Identify which cell holds the provided text, then report its [X, Y] central coordinate. 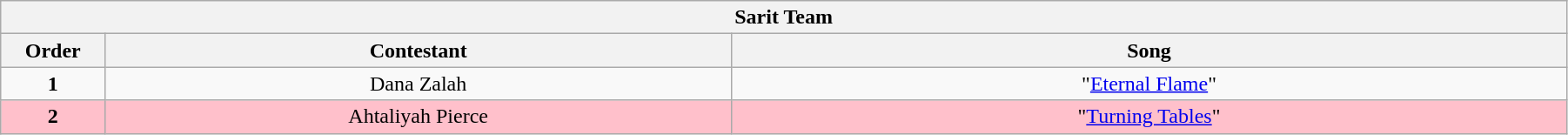
2 [53, 117]
Sarit Team [784, 17]
Dana Zalah [419, 84]
Ahtaliyah Pierce [419, 117]
Contestant [419, 51]
Order [53, 51]
1 [53, 84]
Song [1149, 51]
"Turning Tables" [1149, 117]
"Eternal Flame" [1149, 84]
